Search for the cell housing the specified text and yield its (x, y) center coordinate. 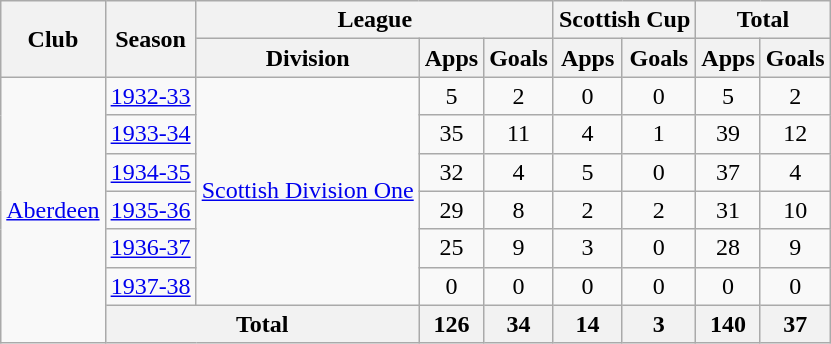
1933-34 (150, 134)
140 (728, 324)
1932-33 (150, 96)
League (374, 20)
31 (728, 210)
Aberdeen (53, 210)
35 (451, 134)
29 (451, 210)
28 (728, 248)
126 (451, 324)
34 (519, 324)
Scottish Cup (624, 20)
39 (728, 134)
1936-37 (150, 248)
Club (53, 39)
14 (587, 324)
1 (659, 134)
11 (519, 134)
1937-38 (150, 286)
10 (795, 210)
32 (451, 172)
Scottish Division One (308, 191)
8 (519, 210)
25 (451, 248)
1935-36 (150, 210)
12 (795, 134)
Season (150, 39)
1934-35 (150, 172)
Division (308, 58)
